Locate the cell with the specified text and output its (x, y) center coordinate. 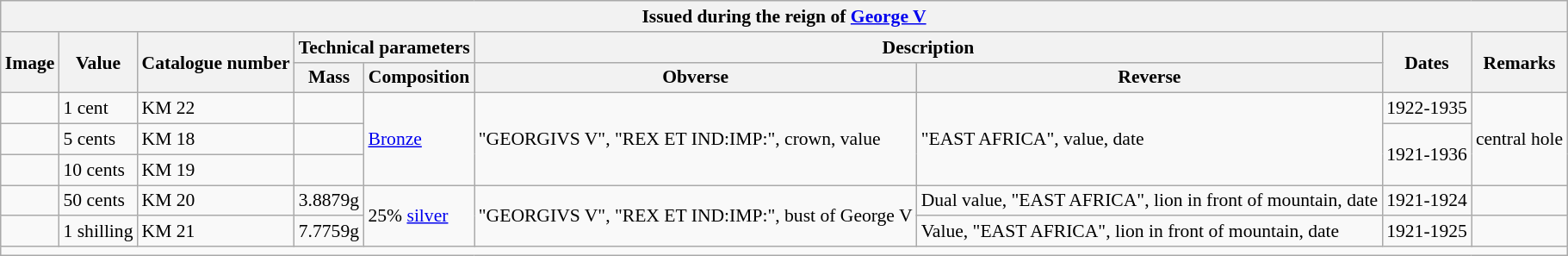
"EAST AFRICA", value, date (1150, 140)
Value, "EAST AFRICA", lion in front of mountain, date (1150, 232)
Obverse (696, 78)
5 cents (98, 140)
7.7759g (329, 232)
KM 21 (216, 232)
Description (928, 47)
Value (98, 62)
50 cents (98, 201)
KM 20 (216, 201)
Image (30, 62)
3.8879g (329, 201)
1921-1925 (1427, 232)
Technical parameters (384, 47)
1921-1924 (1427, 201)
central hole (1519, 140)
Mass (329, 78)
Composition (418, 78)
Dates (1427, 62)
"GEORGIVS V", "REX ET IND:IMP:", crown, value (696, 140)
1 shilling (98, 232)
1 cent (98, 109)
1921-1936 (1427, 155)
KM 18 (216, 140)
Issued during the reign of George V (784, 16)
"GEORGIVS V", "REX ET IND:IMP:", bust of George V (696, 215)
KM 19 (216, 170)
Reverse (1150, 78)
Dual value, "EAST AFRICA", lion in front of mountain, date (1150, 201)
1922-1935 (1427, 109)
Bronze (418, 140)
25% silver (418, 215)
Remarks (1519, 62)
Catalogue number (216, 62)
10 cents (98, 170)
KM 22 (216, 109)
